Extract the (x, y) coordinate from the center of the cell holding the provided text.  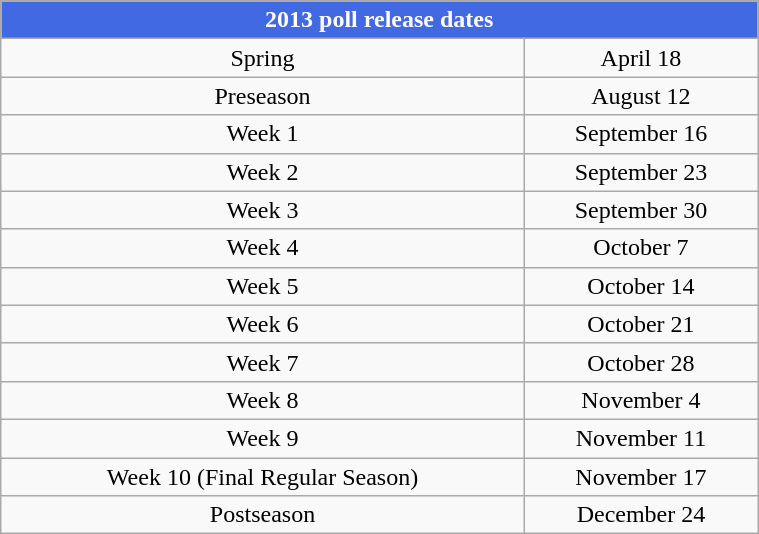
Week 9 (263, 438)
Week 8 (263, 400)
Preseason (263, 96)
November 4 (640, 400)
Week 6 (263, 324)
August 12 (640, 96)
Postseason (263, 515)
October 14 (640, 286)
April 18 (640, 58)
October 28 (640, 362)
Week 4 (263, 248)
October 7 (640, 248)
December 24 (640, 515)
November 11 (640, 438)
Spring (263, 58)
October 21 (640, 324)
Week 7 (263, 362)
2013 poll release dates (380, 20)
September 30 (640, 210)
Week 3 (263, 210)
September 23 (640, 172)
Week 10 (Final Regular Season) (263, 477)
September 16 (640, 134)
November 17 (640, 477)
Week 1 (263, 134)
Week 5 (263, 286)
Week 2 (263, 172)
